From the cell containing the given text, extract its center point as (x, y) coordinate. 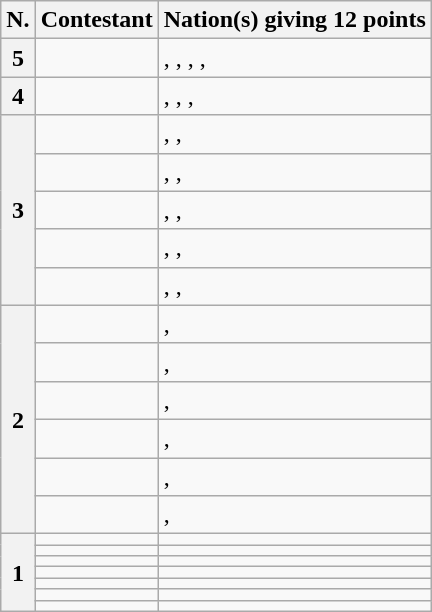
Nation(s) giving 12 points (294, 20)
N. (18, 20)
1 (18, 572)
, , , , (294, 58)
4 (18, 96)
5 (18, 58)
3 (18, 210)
Contestant (96, 20)
, , , (294, 96)
2 (18, 419)
